Return the [X, Y] coordinate for the center point of the cell that contains the specified text.  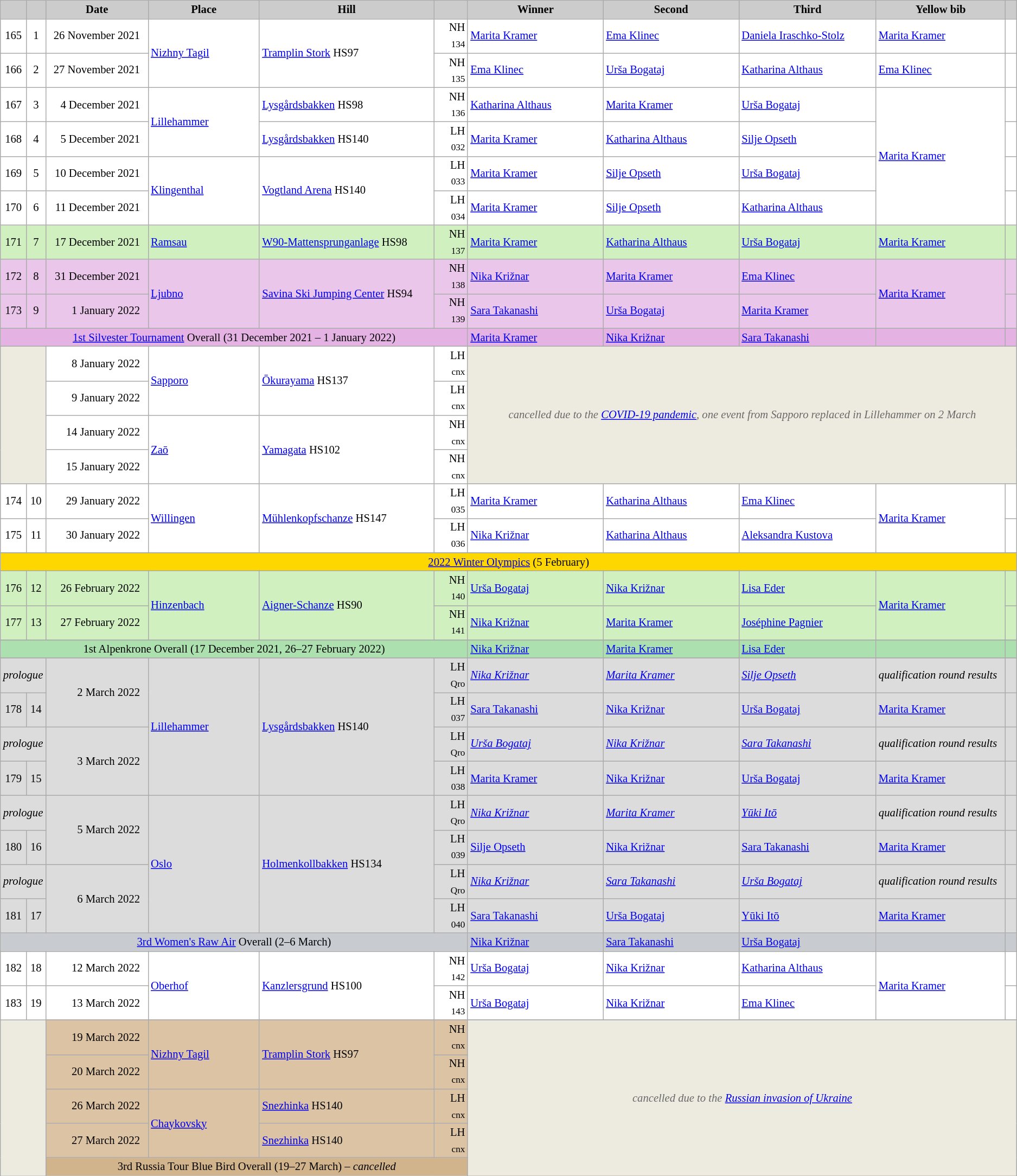
11 [36, 535]
177 [14, 623]
Sapporo [204, 381]
27 March 2022 [97, 1140]
1 [36, 36]
NH 136 [451, 104]
165 [14, 36]
LH 036 [451, 535]
16 [36, 847]
19 March 2022 [97, 1037]
9 [36, 310]
NH 135 [451, 71]
9 January 2022 [97, 398]
30 January 2022 [97, 535]
Mühlenkopfschanze HS147 [347, 519]
Hill [347, 9]
Yamagata HS102 [347, 449]
5 March 2022 [97, 830]
180 [14, 847]
26 November 2021 [97, 36]
168 [14, 139]
31 December 2021 [97, 277]
Vogtland Arena HS140 [347, 191]
3rd Russia Tour Blue Bird Overall (19–27 March) – cancelled [257, 1167]
Date [97, 9]
2022 Winter Olympics (5 February) [509, 562]
178 [14, 710]
17 [36, 916]
14 January 2022 [97, 432]
18 [36, 969]
Kanzlersgrund HS100 [347, 986]
LH 040 [451, 916]
Ramsau [204, 242]
Winner [535, 9]
166 [14, 71]
Willingen [204, 519]
LH 033 [451, 174]
cancelled due to the COVID-19 pandemic, one event from Sapporo replaced in Lillehammer on 2 March [742, 415]
15 January 2022 [97, 466]
Ljubno [204, 294]
12 March 2022 [97, 969]
6 [36, 207]
6 March 2022 [97, 898]
176 [14, 588]
LH 032 [451, 139]
8 January 2022 [97, 363]
LH 038 [451, 778]
Oslo [204, 864]
Chaykovsky [204, 1123]
Ōkurayama HS137 [347, 381]
NH 143 [451, 1002]
NH 142 [451, 969]
NH 137 [451, 242]
172 [14, 277]
NH 140 [451, 588]
cancelled due to the Russian invasion of Ukraine [742, 1098]
10 [36, 501]
167 [14, 104]
29 January 2022 [97, 501]
LH 034 [451, 207]
11 December 2021 [97, 207]
5 [36, 174]
26 February 2022 [97, 588]
175 [14, 535]
Hinzenbach [204, 605]
Klingenthal [204, 191]
Oberhof [204, 986]
181 [14, 916]
3 March 2022 [97, 762]
NH 141 [451, 623]
1st Alpenkrone Overall (17 December 2021, 26–27 February 2022) [234, 649]
Aleksandra Kustova [807, 535]
Holmenkollbakken HS134 [347, 864]
Daniela Iraschko-Stolz [807, 36]
27 November 2021 [97, 71]
182 [14, 969]
NH 138 [451, 277]
Yellow bib [941, 9]
171 [14, 242]
LH 035 [451, 501]
Joséphine Pagnier [807, 623]
3rd Women's Raw Air Overall (2–6 March) [234, 942]
10 December 2021 [97, 174]
174 [14, 501]
Aigner-Schanze HS90 [347, 605]
NH 139 [451, 310]
20 March 2022 [97, 1072]
14 [36, 710]
26 March 2022 [97, 1105]
5 December 2021 [97, 139]
13 [36, 623]
NH 134 [451, 36]
169 [14, 174]
Lysgårdsbakken HS98 [347, 104]
4 [36, 139]
15 [36, 778]
W90-Mattensprunganlage HS98 [347, 242]
LH 039 [451, 847]
Zaō [204, 449]
179 [14, 778]
8 [36, 277]
Third [807, 9]
3 [36, 104]
1st Silvester Tournament Overall (31 December 2021 – 1 January 2022) [234, 337]
19 [36, 1002]
4 December 2021 [97, 104]
183 [14, 1002]
13 March 2022 [97, 1002]
2 [36, 71]
170 [14, 207]
Savina Ski Jumping Center HS94 [347, 294]
7 [36, 242]
2 March 2022 [97, 692]
27 February 2022 [97, 623]
Second [671, 9]
12 [36, 588]
LH 037 [451, 710]
1 January 2022 [97, 310]
173 [14, 310]
Place [204, 9]
17 December 2021 [97, 242]
